Output the [x, y] coordinate of the center of the cell containing the given text.  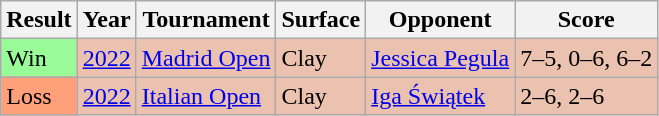
Opponent [440, 20]
2–6, 2–6 [586, 96]
Jessica Pegula [440, 58]
Year [106, 20]
Italian Open [206, 96]
Surface [321, 20]
Iga Świątek [440, 96]
Tournament [206, 20]
Result [39, 20]
Win [39, 58]
Loss [39, 96]
7–5, 0–6, 6–2 [586, 58]
Madrid Open [206, 58]
Score [586, 20]
